Determine the (X, Y) coordinate at the center of the cell enclosing the given text.  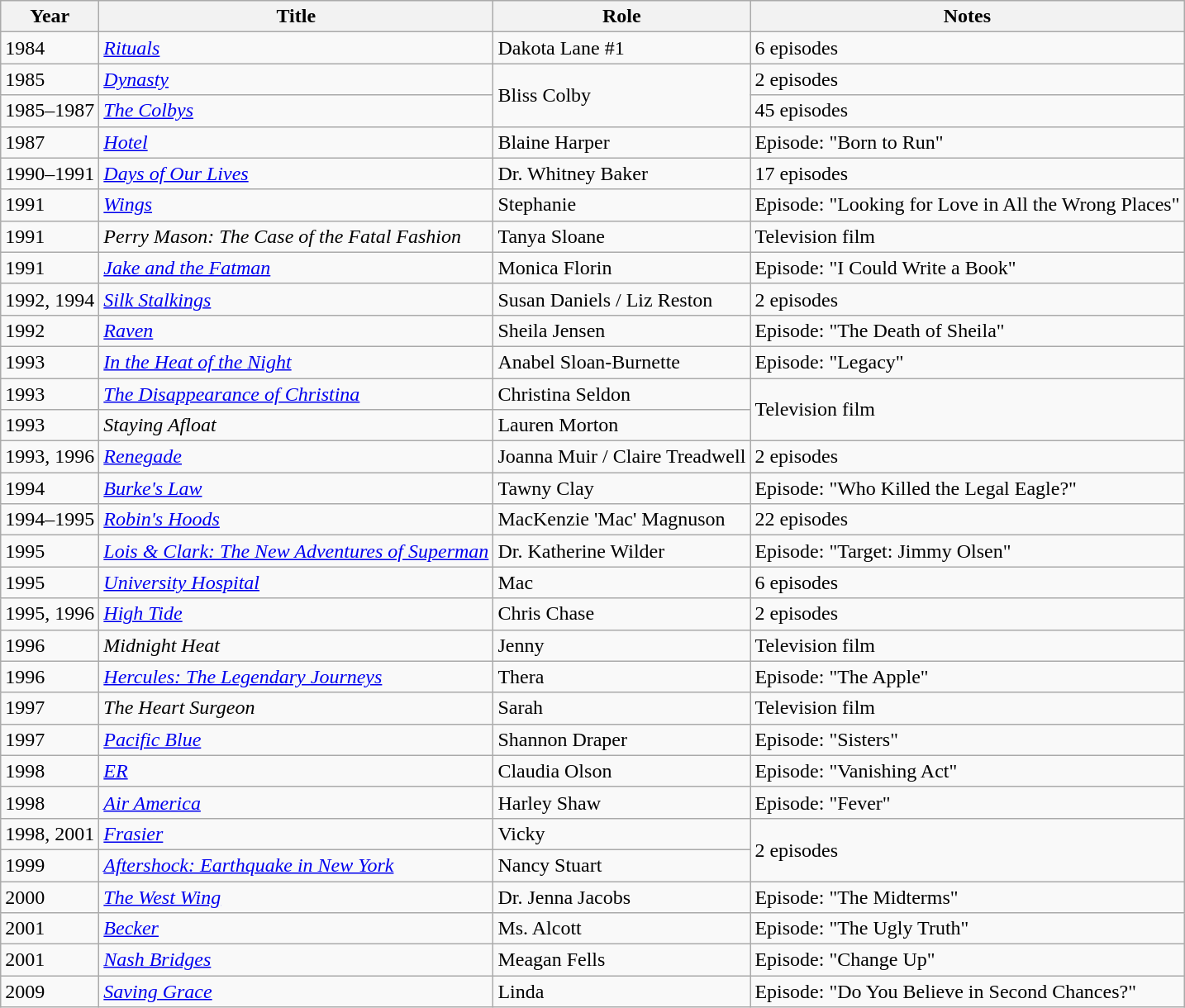
Episode: "Looking for Love in All the Wrong Places" (967, 205)
Ms. Alcott (621, 929)
22 episodes (967, 520)
Burke's Law (296, 488)
Meagan Fells (621, 960)
Episode: "The Ugly Truth" (967, 929)
Raven (296, 330)
Stephanie (621, 205)
Episode: "Legacy" (967, 362)
Christina Seldon (621, 394)
1985 (50, 79)
Title (296, 17)
Air America (296, 802)
1999 (50, 865)
Blaine Harper (621, 142)
Anabel Sloan-Burnette (621, 362)
The West Wing (296, 896)
Hercules: The Legendary Journeys (296, 677)
Episode: "Change Up" (967, 960)
Jenny (621, 645)
1985–1987 (50, 111)
Wings (296, 205)
Frasier (296, 834)
Joanna Muir / Claire Treadwell (621, 457)
University Hospital (296, 582)
17 episodes (967, 174)
Claudia Olson (621, 771)
Lauren Morton (621, 426)
Silk Stalkings (296, 299)
Nash Bridges (296, 960)
Rituals (296, 48)
The Disappearance of Christina (296, 394)
Episode: "Sisters" (967, 739)
1984 (50, 48)
1995, 1996 (50, 614)
Becker (296, 929)
1993, 1996 (50, 457)
Pacific Blue (296, 739)
The Colbys (296, 111)
MacKenzie 'Mac' Magnuson (621, 520)
45 episodes (967, 111)
Saving Grace (296, 991)
1992 (50, 330)
Dakota Lane #1 (621, 48)
Year (50, 17)
Episode: "Who Killed the Legal Eagle?" (967, 488)
Days of Our Lives (296, 174)
Nancy Stuart (621, 865)
2009 (50, 991)
Episode: "Vanishing Act" (967, 771)
1990–1991 (50, 174)
Monica Florin (621, 268)
1994–1995 (50, 520)
Tanya Sloane (621, 236)
1987 (50, 142)
Episode: "The Death of Sheila" (967, 330)
Role (621, 17)
Episode: "Target: Jimmy Olsen" (967, 551)
Aftershock: Earthquake in New York (296, 865)
Vicky (621, 834)
Shannon Draper (621, 739)
Jake and the Fatman (296, 268)
Episode: "I Could Write a Book" (967, 268)
Perry Mason: The Case of the Fatal Fashion (296, 236)
The Heart Surgeon (296, 708)
Harley Shaw (621, 802)
1992, 1994 (50, 299)
Episode: "The Apple" (967, 677)
ER (296, 771)
Dr. Katherine Wilder (621, 551)
Lois & Clark: The New Adventures of Superman (296, 551)
Dr. Jenna Jacobs (621, 896)
2000 (50, 896)
Mac (621, 582)
Episode: "Born to Run" (967, 142)
In the Heat of the Night (296, 362)
Episode: "The Midterms" (967, 896)
Sarah (621, 708)
Hotel (296, 142)
Linda (621, 991)
Episode: "Fever" (967, 802)
Episode: "Do You Believe in Second Chances?" (967, 991)
1994 (50, 488)
1998, 2001 (50, 834)
Thera (621, 677)
Bliss Colby (621, 95)
Chris Chase (621, 614)
Robin's Hoods (296, 520)
Midnight Heat (296, 645)
Dynasty (296, 79)
Tawny Clay (621, 488)
Renegade (296, 457)
Notes (967, 17)
Susan Daniels / Liz Reston (621, 299)
Sheila Jensen (621, 330)
High Tide (296, 614)
Dr. Whitney Baker (621, 174)
Staying Afloat (296, 426)
